Return the [X, Y] coordinate for the center point of the cell that contains the specified text.  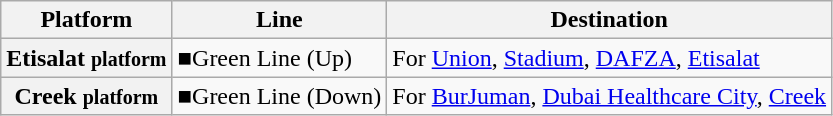
Destination [610, 20]
■Green Line (Down) [280, 96]
■Green Line (Up) [280, 58]
Creek platform [86, 96]
For BurJuman, Dubai Healthcare City, Creek [610, 96]
Etisalat platform [86, 58]
Line [280, 20]
For Union, Stadium, DAFZA, Etisalat [610, 58]
Platform [86, 20]
